Identify which cell holds the provided text, then report its (x, y) central coordinate. 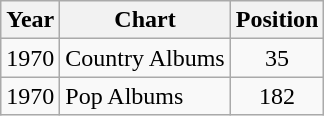
35 (277, 58)
182 (277, 96)
Year (30, 20)
Country Albums (145, 58)
Chart (145, 20)
Pop Albums (145, 96)
Position (277, 20)
